Find where the given text appears and provide that cell's center as [x, y] coordinate. 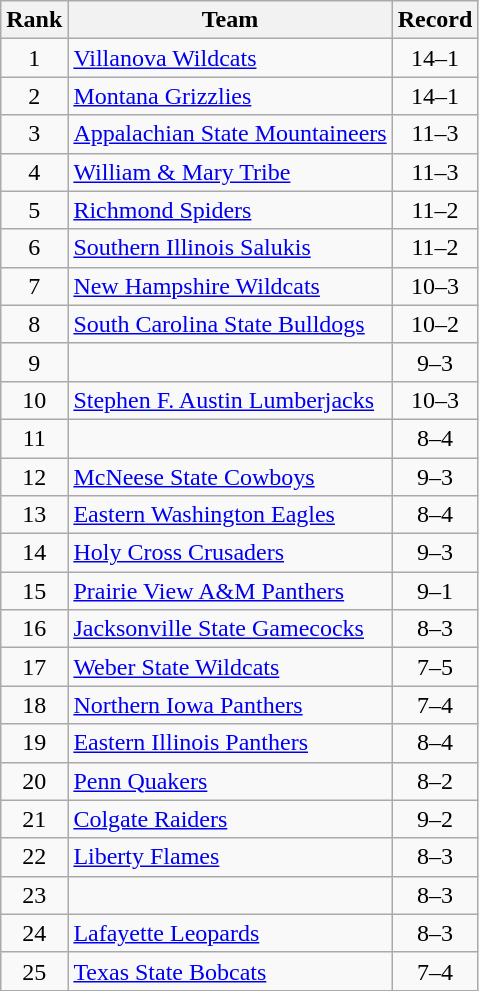
Colgate Raiders [230, 819]
McNeese State Cowboys [230, 477]
13 [34, 515]
5 [34, 210]
9–2 [435, 819]
7 [34, 286]
Rank [34, 20]
6 [34, 248]
17 [34, 667]
New Hampshire Wildcats [230, 286]
Southern Illinois Salukis [230, 248]
Eastern Washington Eagles [230, 515]
1 [34, 58]
8–2 [435, 781]
25 [34, 971]
8 [34, 324]
Villanova Wildcats [230, 58]
Texas State Bobcats [230, 971]
10 [34, 400]
Lafayette Leopards [230, 933]
2 [34, 96]
23 [34, 895]
18 [34, 705]
Holy Cross Crusaders [230, 553]
11 [34, 438]
7–5 [435, 667]
22 [34, 857]
21 [34, 819]
4 [34, 172]
Stephen F. Austin Lumberjacks [230, 400]
Liberty Flames [230, 857]
3 [34, 134]
14 [34, 553]
Jacksonville State Gamecocks [230, 629]
South Carolina State Bulldogs [230, 324]
Prairie View A&M Panthers [230, 591]
20 [34, 781]
Richmond Spiders [230, 210]
24 [34, 933]
Record [435, 20]
Team [230, 20]
9–1 [435, 591]
19 [34, 743]
Northern Iowa Panthers [230, 705]
Montana Grizzlies [230, 96]
Weber State Wildcats [230, 667]
10–2 [435, 324]
9 [34, 362]
12 [34, 477]
William & Mary Tribe [230, 172]
16 [34, 629]
Penn Quakers [230, 781]
Appalachian State Mountaineers [230, 134]
Eastern Illinois Panthers [230, 743]
15 [34, 591]
